Detect which cell encompasses the target text, then output its (X, Y) center coordinate. 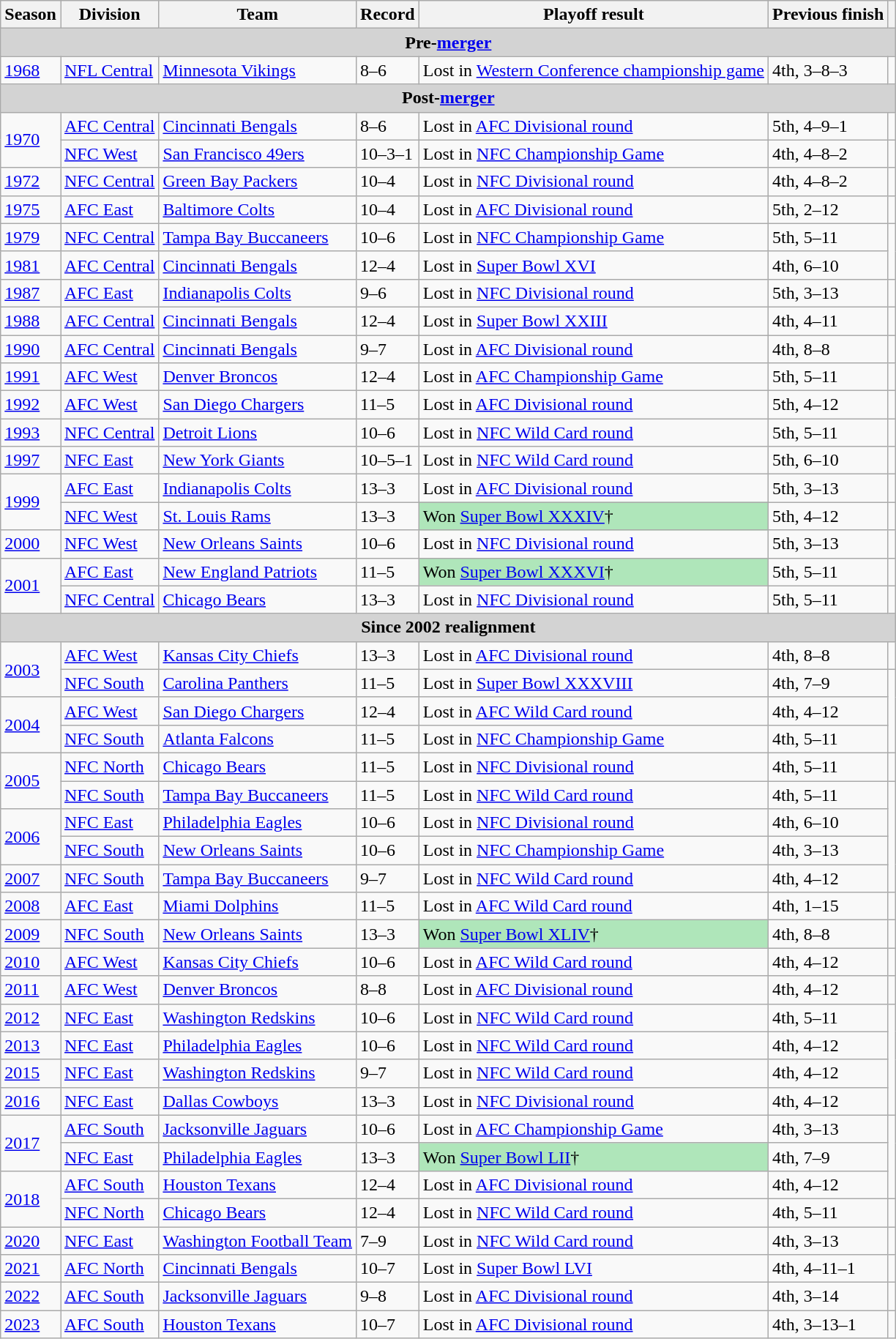
Lost in Super Bowl XVI (593, 265)
Lost in Super Bowl LVI (593, 1269)
2022 (31, 1297)
1970 (31, 140)
2017 (31, 1143)
1972 (31, 182)
Season (31, 15)
Won Super Bowl XXXVI† (593, 572)
2001 (31, 586)
Detroit Lions (258, 433)
4th, 4–11 (827, 321)
7–9 (388, 1241)
2020 (31, 1241)
Washington Football Team (258, 1241)
4th, 3–13–1 (827, 1324)
New York Giants (258, 460)
9–8 (388, 1297)
1979 (31, 237)
2000 (31, 544)
St. Louis Rams (258, 516)
Lost in Western Conference championship game (593, 70)
New England Patriots (258, 572)
2011 (31, 990)
1999 (31, 502)
4th, 3–8–3 (827, 70)
Team (258, 15)
Previous finish (827, 15)
1988 (31, 321)
2005 (31, 780)
Since 2002 realignment (448, 627)
4th, 4–11–1 (827, 1269)
Green Bay Packers (258, 182)
Won Super Bowl XLIV† (593, 934)
NFL Central (109, 70)
2012 (31, 1018)
Atlanta Falcons (258, 739)
1981 (31, 265)
Playoff result (593, 15)
1991 (31, 377)
2013 (31, 1045)
2021 (31, 1269)
2008 (31, 906)
2010 (31, 962)
1975 (31, 209)
1987 (31, 293)
2007 (31, 879)
5th, 6–10 (827, 460)
4th, 1–15 (827, 906)
Division (109, 15)
1968 (31, 70)
Lost in Super Bowl XXIII (593, 321)
Baltimore Colts (258, 209)
Carolina Panthers (258, 683)
2009 (31, 934)
5th, 2–12 (827, 209)
Pre-merger (448, 42)
2023 (31, 1324)
Lost in Super Bowl XXXVIII (593, 683)
2006 (31, 837)
1997 (31, 460)
Won Super Bowl XXXIV† (593, 516)
9–6 (388, 293)
2003 (31, 669)
Dallas Cowboys (258, 1101)
5th, 4–9–1 (827, 126)
4th, 3–14 (827, 1297)
1993 (31, 433)
Miami Dolphins (258, 906)
Won Super Bowl LII† (593, 1157)
10–5–1 (388, 460)
San Francisco 49ers (258, 154)
2015 (31, 1073)
2018 (31, 1198)
Minnesota Vikings (258, 70)
Record (388, 15)
8–8 (388, 990)
2004 (31, 725)
1992 (31, 405)
1990 (31, 349)
Post-merger (448, 98)
2016 (31, 1101)
10–3–1 (388, 154)
AFC North (109, 1269)
